Search for the cell housing the specified text and yield its [X, Y] center coordinate. 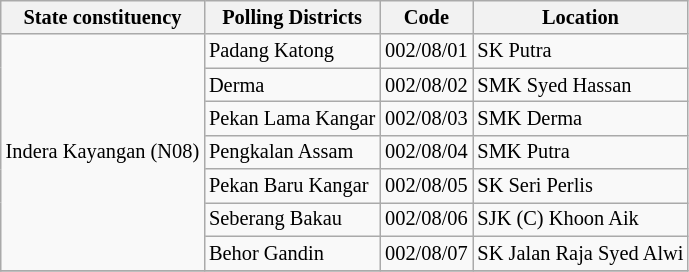
SJK (C) Khoon Aik [581, 219]
SK Seri Perlis [581, 186]
002/08/03 [426, 118]
Indera Kayangan (N08) [102, 152]
Polling Districts [292, 17]
Code [426, 17]
002/08/07 [426, 253]
002/08/02 [426, 85]
SMK Derma [581, 118]
Pekan Baru Kangar [292, 186]
SK Putra [581, 51]
Seberang Bakau [292, 219]
002/08/06 [426, 219]
SMK Syed Hassan [581, 85]
Location [581, 17]
Behor Gandin [292, 253]
Pengkalan Assam [292, 152]
Padang Katong [292, 51]
SMK Putra [581, 152]
State constituency [102, 17]
002/08/05 [426, 186]
SK Jalan Raja Syed Alwi [581, 253]
Derma [292, 85]
002/08/01 [426, 51]
Pekan Lama Kangar [292, 118]
002/08/04 [426, 152]
